Extract the [X, Y] coordinate from the center of the cell holding the provided text.  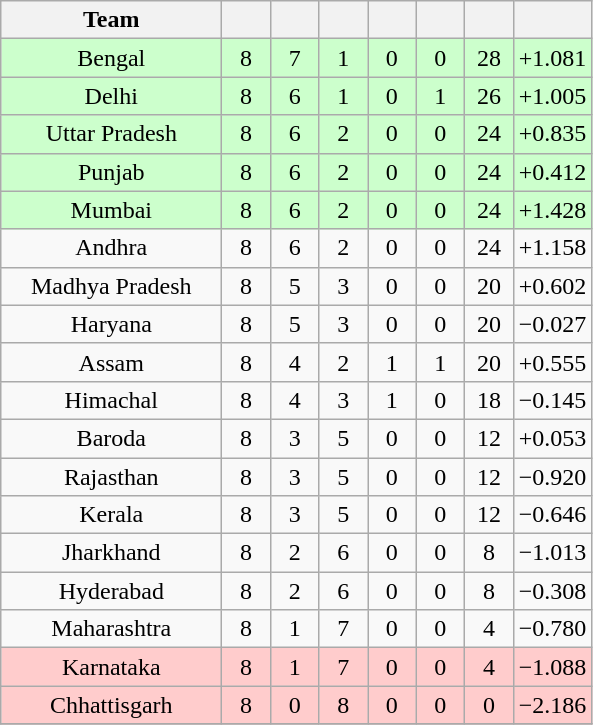
Jharkhand [112, 553]
−0.145 [552, 400]
−2.186 [552, 705]
+0.602 [552, 286]
+0.835 [552, 134]
28 [490, 58]
+0.412 [552, 172]
26 [490, 96]
Assam [112, 362]
18 [490, 400]
Punjab [112, 172]
Kerala [112, 515]
−1.088 [552, 667]
+0.053 [552, 438]
Haryana [112, 324]
Team [112, 20]
−0.920 [552, 477]
Andhra [112, 248]
−0.027 [552, 324]
Karnataka [112, 667]
+1.005 [552, 96]
Bengal [112, 58]
Rajasthan [112, 477]
Mumbai [112, 210]
Uttar Pradesh [112, 134]
Maharashtra [112, 629]
−0.646 [552, 515]
−0.780 [552, 629]
Chhattisgarh [112, 705]
+1.428 [552, 210]
−1.013 [552, 553]
+1.081 [552, 58]
Delhi [112, 96]
Hyderabad [112, 591]
Madhya Pradesh [112, 286]
−0.308 [552, 591]
Baroda [112, 438]
Himachal [112, 400]
+0.555 [552, 362]
+1.158 [552, 248]
